Output the [X, Y] coordinate of the center of the cell containing the given text.  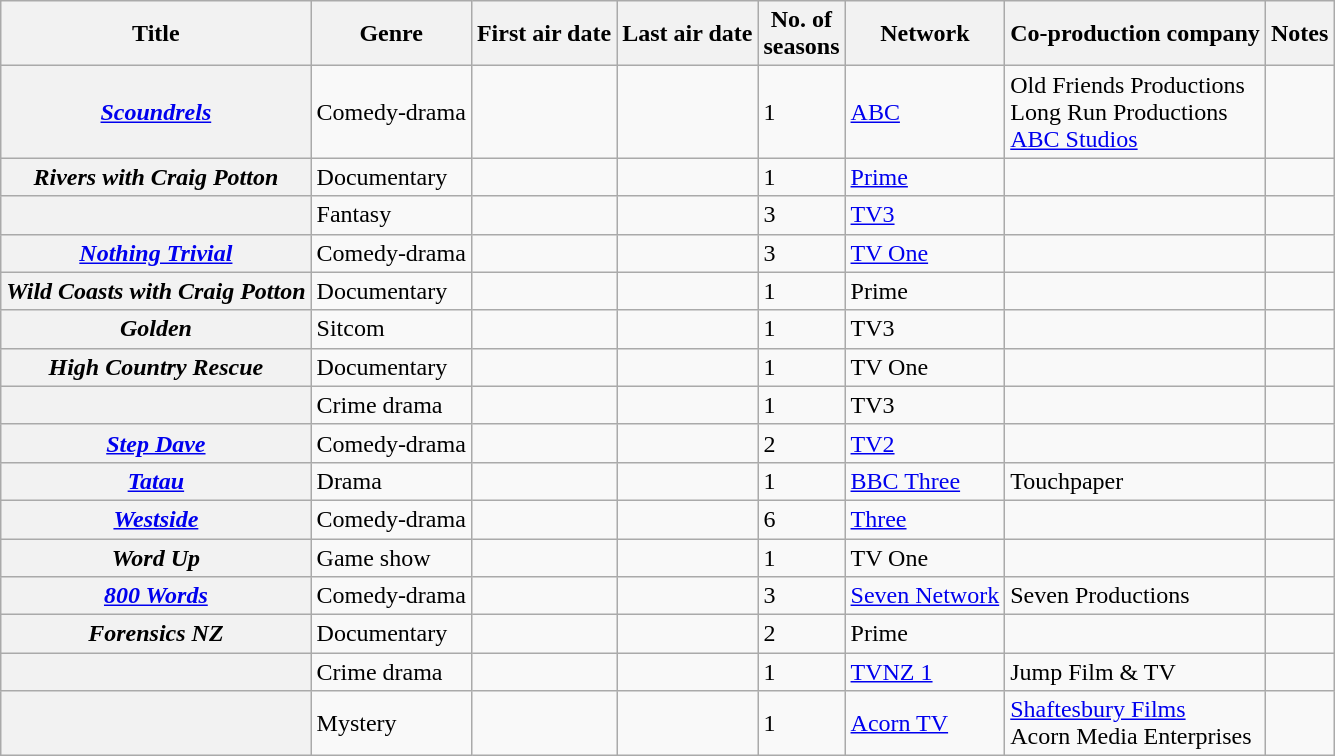
First air date [544, 34]
Old Friends ProductionsLong Run ProductionsABC Studios [1136, 112]
High Country Rescue [156, 367]
Sitcom [391, 329]
Rivers with Craig Potton [156, 177]
Drama [391, 481]
No. ofseasons [802, 34]
ABC [925, 112]
Mystery [391, 724]
Touchpaper [1136, 481]
Jump Film & TV [1136, 672]
TVNZ 1 [925, 672]
BBC Three [925, 481]
Step Dave [156, 443]
Wild Coasts with Craig Potton [156, 291]
Title [156, 34]
6 [802, 519]
Network [925, 34]
Scoundrels [156, 112]
Notes [1299, 34]
Co-production company [1136, 34]
800 Words [156, 596]
Shaftesbury FilmsAcorn Media Enterprises [1136, 724]
Seven Productions [1136, 596]
Fantasy [391, 215]
Forensics NZ [156, 634]
Last air date [688, 34]
Acorn TV [925, 724]
Golden [156, 329]
Game show [391, 557]
Three [925, 519]
TV2 [925, 443]
Word Up [156, 557]
Tatau [156, 481]
Nothing Trivial [156, 253]
Genre [391, 34]
Seven Network [925, 596]
Westside [156, 519]
